Scan for the cell matching the given text and deliver its [X, Y] coordinate at center. 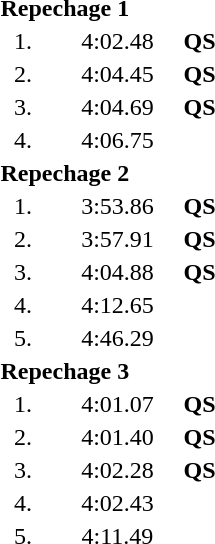
4:04.45 [118, 74]
4:04.88 [118, 272]
4:01.07 [118, 404]
4:02.48 [118, 41]
4:04.69 [118, 107]
4:06.75 [118, 140]
4:02.28 [118, 470]
4:12.65 [118, 305]
3:57.91 [118, 239]
4:46.29 [118, 338]
3:53.86 [118, 206]
4:02.43 [118, 503]
4:01.40 [118, 437]
